Scan for the cell matching the given text and deliver its [X, Y] coordinate at center. 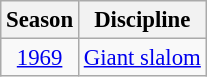
Discipline [142, 20]
Giant slalom [142, 58]
Season [40, 20]
1969 [40, 58]
